Capture the cell that displays the provided text and extract its [x, y] central coordinate. 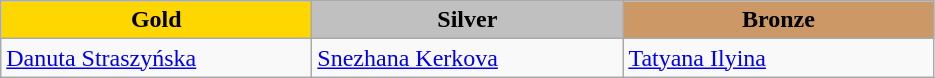
Bronze [778, 20]
Silver [468, 20]
Tatyana Ilyina [778, 58]
Danuta Straszyńska [156, 58]
Gold [156, 20]
Snezhana Kerkova [468, 58]
